Pinpoint the cell where the given text exists, returning its [x, y] midpoint coordinate. 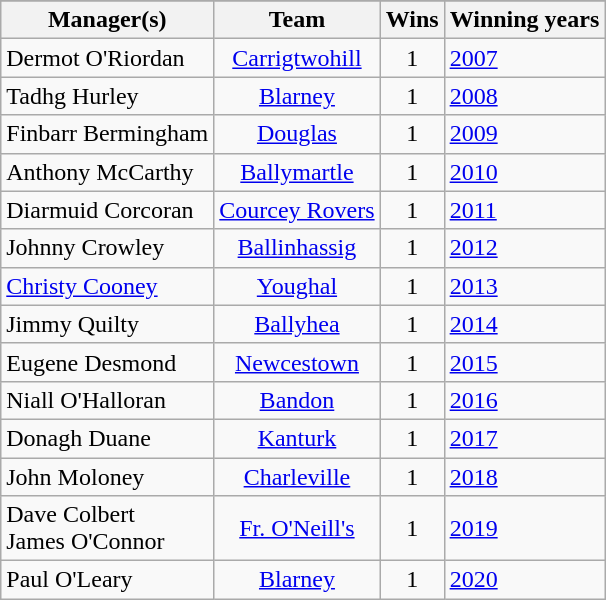
Niall O'Halloran [108, 400]
Donagh Duane [108, 438]
Jimmy Quilty [108, 324]
Kanturk [297, 438]
Ballymartle [297, 172]
Winning years [524, 20]
Eugene Desmond [108, 362]
Charleville [297, 477]
2009 [524, 134]
Ballyhea [297, 324]
2016 [524, 400]
Youghal [297, 286]
Fr. O'Neill's [297, 528]
2011 [524, 210]
Paul O'Leary [108, 580]
Tadhg Hurley [108, 96]
Ballinhassig [297, 248]
2013 [524, 286]
2008 [524, 96]
2015 [524, 362]
Wins [412, 20]
2010 [524, 172]
Courcey Rovers [297, 210]
Diarmuid Corcoran [108, 210]
Carrigtwohill [297, 58]
2012 [524, 248]
Newcestown [297, 362]
2014 [524, 324]
Douglas [297, 134]
2019 [524, 528]
2020 [524, 580]
Manager(s) [108, 20]
2018 [524, 477]
2017 [524, 438]
Christy Cooney [108, 286]
Finbarr Bermingham [108, 134]
2007 [524, 58]
Team [297, 20]
Johnny Crowley [108, 248]
Dave ColbertJames O'Connor [108, 528]
John Moloney [108, 477]
Dermot O'Riordan [108, 58]
Anthony McCarthy [108, 172]
Bandon [297, 400]
